From the cell containing the given text, extract its center point as [X, Y] coordinate. 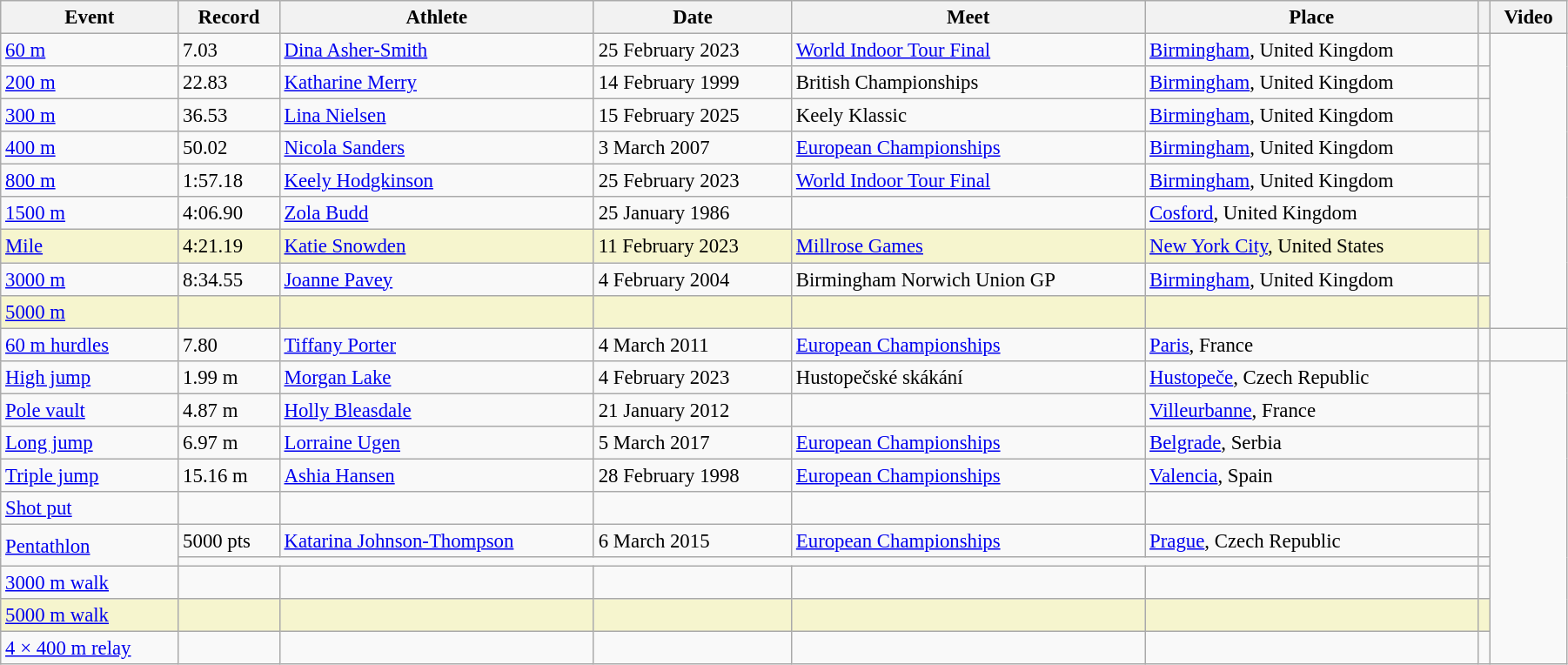
4:06.90 [229, 213]
Place [1312, 17]
25 January 1986 [693, 213]
Morgan Lake [437, 377]
15.16 m [229, 475]
8:34.55 [229, 279]
300 m [90, 116]
5000 m [90, 312]
Long jump [90, 443]
Record [229, 17]
4 March 2011 [693, 345]
400 m [90, 148]
Cosford, United Kingdom [1312, 213]
Birmingham Norwich Union GP [968, 279]
Shot put [90, 508]
Mile [90, 246]
21 January 2012 [693, 410]
4 February 2004 [693, 279]
Date [693, 17]
Paris, France [1312, 345]
3000 m [90, 279]
Nicola Sanders [437, 148]
Lina Nielsen [437, 116]
1.99 m [229, 377]
1500 m [90, 213]
Villeurbanne, France [1312, 410]
1:57.18 [229, 181]
4:21.19 [229, 246]
Hustopečské skákání [968, 377]
Keely Hodgkinson [437, 181]
60 m hurdles [90, 345]
7.80 [229, 345]
Video [1529, 17]
22.83 [229, 83]
Athlete [437, 17]
Lorraine Ugen [437, 443]
Katarina Johnson-Thompson [437, 541]
Tiffany Porter [437, 345]
Ashia Hansen [437, 475]
Triple jump [90, 475]
7.03 [229, 50]
60 m [90, 50]
Pole vault [90, 410]
Katharine Merry [437, 83]
Valencia, Spain [1312, 475]
6.97 m [229, 443]
Joanne Pavey [437, 279]
New York City, United States [1312, 246]
3000 m walk [90, 583]
Zola Budd [437, 213]
British Championships [968, 83]
36.53 [229, 116]
Belgrade, Serbia [1312, 443]
200 m [90, 83]
5000 pts [229, 541]
28 February 1998 [693, 475]
15 February 2025 [693, 116]
4.87 m [229, 410]
800 m [90, 181]
Holly Bleasdale [437, 410]
Millrose Games [968, 246]
11 February 2023 [693, 246]
Dina Asher-Smith [437, 50]
Katie Snowden [437, 246]
4 × 400 m relay [90, 648]
Meet [968, 17]
5000 m walk [90, 615]
Pentathlon [90, 545]
High jump [90, 377]
Prague, Czech Republic [1312, 541]
50.02 [229, 148]
4 February 2023 [693, 377]
Event [90, 17]
6 March 2015 [693, 541]
Hustopeče, Czech Republic [1312, 377]
3 March 2007 [693, 148]
Keely Klassic [968, 116]
5 March 2017 [693, 443]
14 February 1999 [693, 83]
